From the cell containing the given text, extract its center point as [X, Y] coordinate. 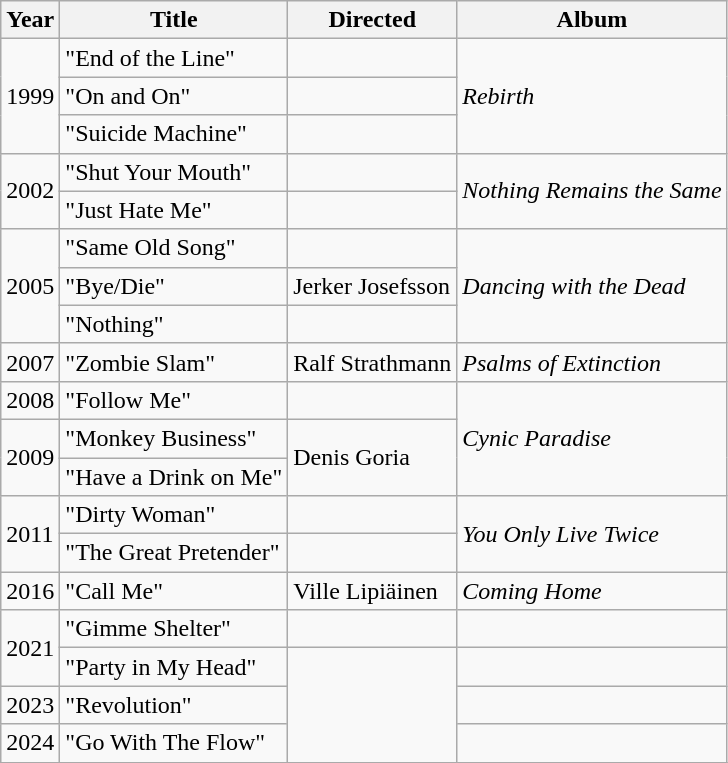
2005 [30, 286]
Jerker Josefsson [372, 286]
Dancing with the Dead [592, 286]
"Suicide Machine" [174, 134]
"Same Old Song" [174, 248]
Nothing Remains the Same [592, 191]
2024 [30, 743]
"Gimme Shelter" [174, 629]
2023 [30, 705]
Psalms of Extinction [592, 362]
"Dirty Woman" [174, 515]
2002 [30, 191]
"Have a Drink on Me" [174, 477]
"Go With The Flow" [174, 743]
Rebirth [592, 96]
"On and On" [174, 96]
2007 [30, 362]
"Party in My Head" [174, 667]
Coming Home [592, 591]
"End of the Line" [174, 58]
Title [174, 20]
2008 [30, 400]
"Follow Me" [174, 400]
Ralf Strathmann [372, 362]
2011 [30, 534]
You Only Live Twice [592, 534]
Ville Lipiäinen [372, 591]
2021 [30, 648]
Denis Goria [372, 457]
1999 [30, 96]
2016 [30, 591]
Directed [372, 20]
"Call Me" [174, 591]
Cynic Paradise [592, 438]
"Nothing" [174, 324]
Album [592, 20]
2009 [30, 457]
"Bye/Die" [174, 286]
"Just Hate Me" [174, 210]
"Shut Your Mouth" [174, 172]
"The Great Pretender" [174, 553]
"Revolution" [174, 705]
Year [30, 20]
"Monkey Business" [174, 438]
"Zombie Slam" [174, 362]
